Return the (X, Y) coordinate for the center point of the cell that contains the specified text.  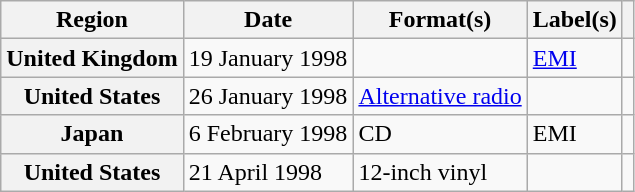
21 April 1998 (268, 172)
Date (268, 20)
Alternative radio (440, 96)
12-inch vinyl (440, 172)
6 February 1998 (268, 134)
Japan (92, 134)
CD (440, 134)
Region (92, 20)
Label(s) (574, 20)
Format(s) (440, 20)
United Kingdom (92, 58)
19 January 1998 (268, 58)
26 January 1998 (268, 96)
